Pinpoint the cell where the given text exists, returning its (X, Y) midpoint coordinate. 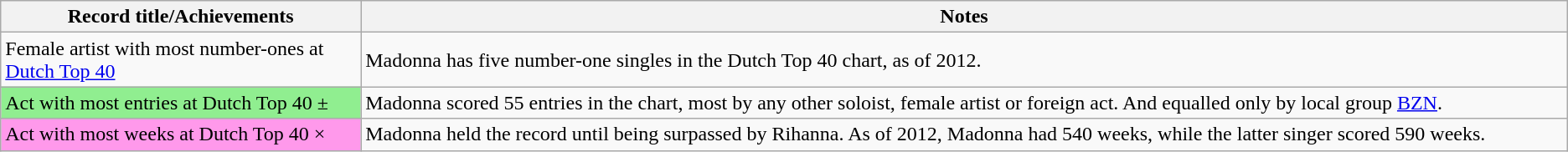
Act with most entries at Dutch Top 40 ± (181, 103)
Act with most weeks at Dutch Top 40 × (181, 134)
Madonna held the record until being surpassed by Rihanna. As of 2012, Madonna had 540 weeks, while the latter singer scored 590 weeks. (965, 134)
Notes (965, 17)
Madonna has five number-one singles in the Dutch Top 40 chart, as of 2012. (965, 60)
Madonna scored 55 entries in the chart, most by any other soloist, female artist or foreign act. And equalled only by local group BZN. (965, 103)
Record title/Achievements (181, 17)
Female artist with most number-ones at Dutch Top 40 (181, 60)
